Identify which cell holds the provided text, then report its (X, Y) central coordinate. 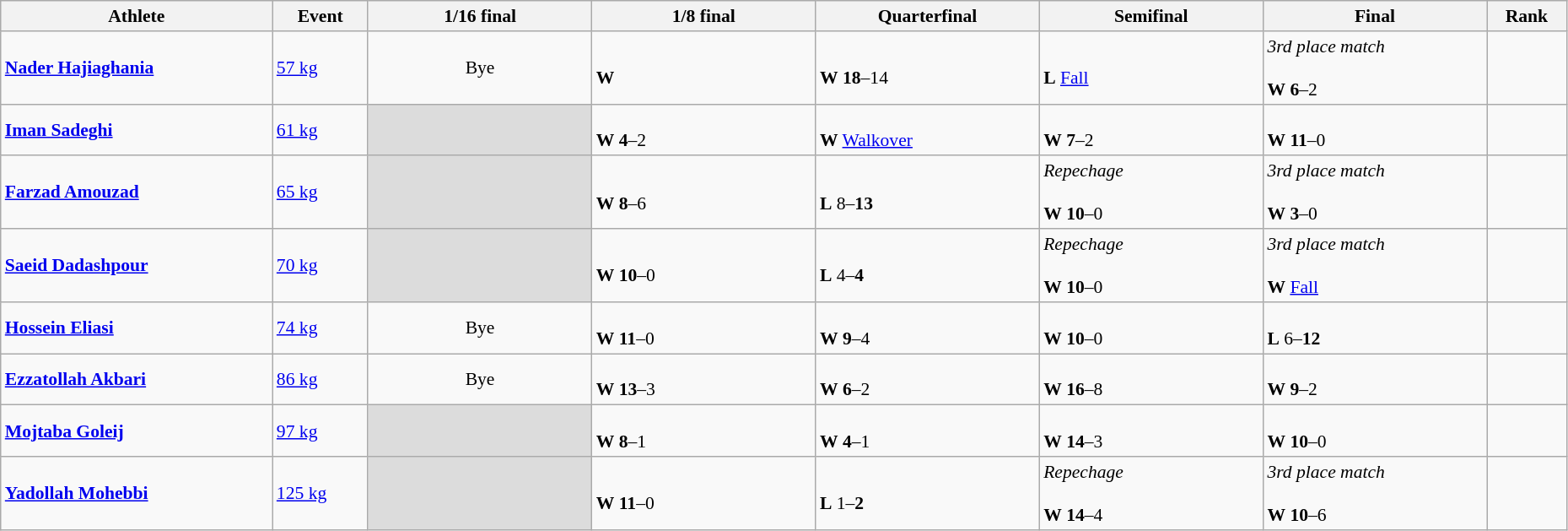
W 6–2 (928, 380)
W 4–1 (928, 431)
L 8–13 (928, 192)
61 kg (321, 130)
Iman Sadeghi (137, 130)
74 kg (321, 328)
Semifinal (1150, 16)
Rank (1527, 16)
W 18–14 (928, 68)
W 4–2 (703, 130)
W 16–8 (1150, 380)
125 kg (321, 493)
W 8–1 (703, 431)
57 kg (321, 68)
Athlete (137, 16)
Hossein Eliasi (137, 328)
97 kg (321, 431)
Nader Hajiaghania (137, 68)
70 kg (321, 265)
Farzad Amouzad (137, 192)
1/8 final (703, 16)
L 4–4 (928, 265)
W 13–3 (703, 380)
86 kg (321, 380)
W 8–6 (703, 192)
Saeid Dadashpour (137, 265)
L 1–2 (928, 493)
3rd place matchW 10–6 (1375, 493)
RepechageW 14–4 (1150, 493)
W 9–2 (1375, 380)
W Walkover (928, 130)
Final (1375, 16)
Yadollah Mohebbi (137, 493)
Ezzatollah Akbari (137, 380)
L Fall (1150, 68)
Mojtaba Goleij (137, 431)
65 kg (321, 192)
Quarterfinal (928, 16)
3rd place matchW Fall (1375, 265)
3rd place matchW 3–0 (1375, 192)
W 14–3 (1150, 431)
L 6–12 (1375, 328)
Event (321, 16)
W 9–4 (928, 328)
W 7–2 (1150, 130)
W (703, 68)
1/16 final (479, 16)
3rd place matchW 6–2 (1375, 68)
